Pinpoint the cell where the given text exists, returning its [x, y] midpoint coordinate. 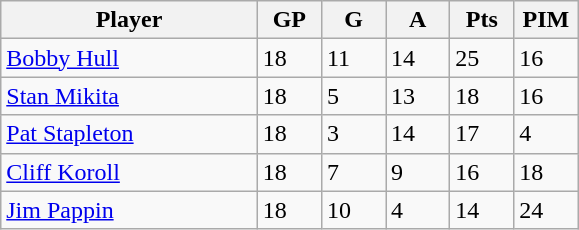
5 [353, 96]
25 [482, 58]
Bobby Hull [130, 58]
10 [353, 210]
17 [482, 134]
GP [289, 20]
13 [418, 96]
24 [546, 210]
Player [130, 20]
3 [353, 134]
7 [353, 172]
11 [353, 58]
PIM [546, 20]
Pts [482, 20]
Jim Pappin [130, 210]
Pat Stapleton [130, 134]
A [418, 20]
G [353, 20]
9 [418, 172]
Stan Mikita [130, 96]
Cliff Koroll [130, 172]
